Return (X, Y) of the center of cell containing provided text 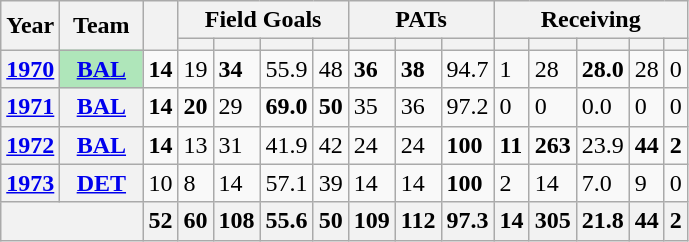
8 (196, 183)
DET (102, 183)
1971 (30, 107)
PATs (421, 20)
Field Goals (263, 20)
94.7 (468, 69)
9 (646, 183)
48 (330, 69)
28.0 (602, 69)
108 (236, 221)
38 (418, 69)
97.2 (468, 107)
39 (330, 183)
34 (236, 69)
69.0 (286, 107)
55.6 (286, 221)
1972 (30, 145)
19 (196, 69)
57.1 (286, 183)
Year (30, 26)
20 (196, 107)
23.9 (602, 145)
60 (196, 221)
1973 (30, 183)
13 (196, 145)
112 (418, 221)
10 (160, 183)
42 (330, 145)
31 (236, 145)
1970 (30, 69)
305 (552, 221)
Team (102, 26)
Receiving (590, 20)
11 (512, 145)
263 (552, 145)
7.0 (602, 183)
109 (372, 221)
29 (236, 107)
21.8 (602, 221)
97.3 (468, 221)
41.9 (286, 145)
0.0 (602, 107)
52 (160, 221)
1 (512, 69)
35 (372, 107)
55.9 (286, 69)
